Scan for the cell matching the given text and deliver its (X, Y) coordinate at center. 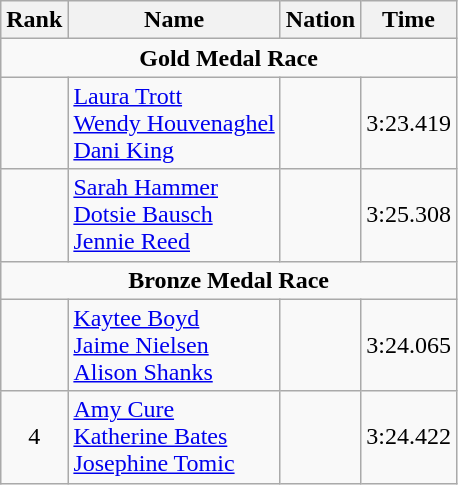
3:23.419 (409, 123)
Kaytee Boyd Jaime Nielsen Alison Shanks (174, 345)
Name (174, 20)
Amy Cure Katherine Bates Josephine Tomic (174, 437)
Gold Medal Race (229, 58)
Time (409, 20)
Sarah Hammer Dotsie Bausch Jennie Reed (174, 215)
Bronze Medal Race (229, 280)
Laura Trott Wendy Houvenaghel Dani King (174, 123)
Rank (34, 20)
4 (34, 437)
3:24.422 (409, 437)
3:25.308 (409, 215)
3:24.065 (409, 345)
Nation (320, 20)
